Output the (X, Y) coordinate of the center of the cell containing the given text.  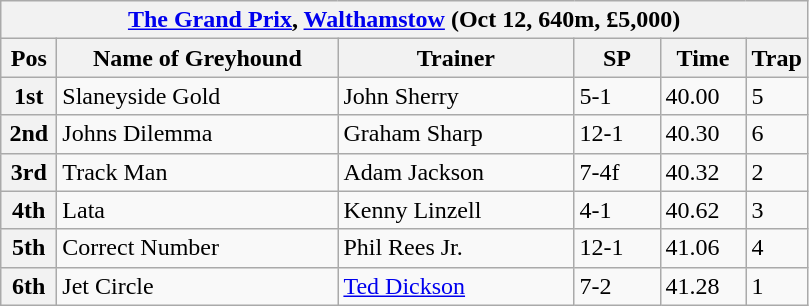
SP (617, 58)
Pos (29, 58)
5 (776, 96)
41.28 (703, 286)
John Sherry (456, 96)
4-1 (617, 210)
7-4f (617, 172)
Johns Dilemma (198, 134)
The Grand Prix, Walthamstow (Oct 12, 640m, £5,000) (404, 20)
Ted Dickson (456, 286)
Track Man (198, 172)
3rd (29, 172)
Slaneyside Gold (198, 96)
6th (29, 286)
Trainer (456, 58)
6 (776, 134)
Jet Circle (198, 286)
Trap (776, 58)
7-2 (617, 286)
3 (776, 210)
Graham Sharp (456, 134)
40.32 (703, 172)
40.62 (703, 210)
Adam Jackson (456, 172)
1st (29, 96)
Correct Number (198, 248)
Phil Rees Jr. (456, 248)
4 (776, 248)
5-1 (617, 96)
Lata (198, 210)
40.00 (703, 96)
2 (776, 172)
4th (29, 210)
Kenny Linzell (456, 210)
1 (776, 286)
2nd (29, 134)
Time (703, 58)
40.30 (703, 134)
41.06 (703, 248)
Name of Greyhound (198, 58)
5th (29, 248)
